Locate the cell with the specified text and output its (X, Y) center coordinate. 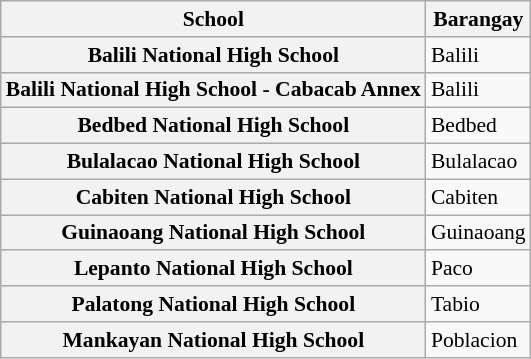
Bedbed National High School (214, 126)
School (214, 19)
Guinaoang (478, 233)
Cabiten National High School (214, 197)
Guinaoang National High School (214, 233)
Cabiten (478, 197)
Palatong National High School (214, 304)
Bulalacao (478, 162)
Balili National High School (214, 55)
Barangay (478, 19)
Bedbed (478, 126)
Bulalacao National High School (214, 162)
Tabio (478, 304)
Mankayan National High School (214, 340)
Balili National High School - Cabacab Annex (214, 90)
Paco (478, 269)
Lepanto National High School (214, 269)
Poblacion (478, 340)
